Scan for the cell matching the given text and deliver its (x, y) coordinate at center. 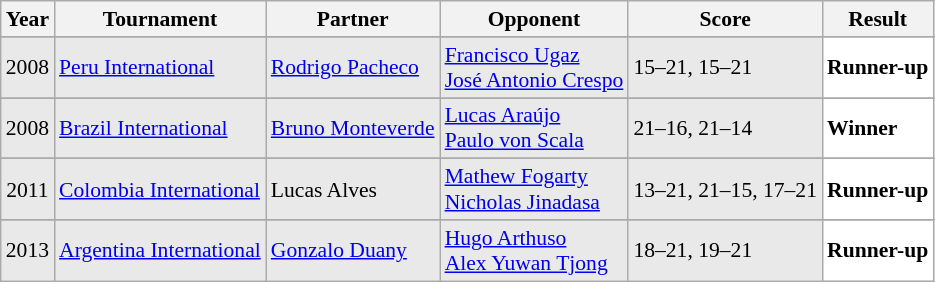
Mathew Fogarty Nicholas Jinadasa (534, 190)
Year (28, 19)
2013 (28, 250)
Lucas Araújo Paulo von Scala (534, 128)
Argentina International (160, 250)
2011 (28, 190)
Francisco Ugaz José Antonio Crespo (534, 68)
Bruno Monteverde (353, 128)
Tournament (160, 19)
15–21, 15–21 (725, 68)
21–16, 21–14 (725, 128)
Result (878, 19)
Lucas Alves (353, 190)
Colombia International (160, 190)
13–21, 21–15, 17–21 (725, 190)
Opponent (534, 19)
Partner (353, 19)
Score (725, 19)
Gonzalo Duany (353, 250)
Peru International (160, 68)
Winner (878, 128)
18–21, 19–21 (725, 250)
Brazil International (160, 128)
Rodrigo Pacheco (353, 68)
Hugo Arthuso Alex Yuwan Tjong (534, 250)
